Provide the (x, y) coordinate of the cell's center where the given text is located.  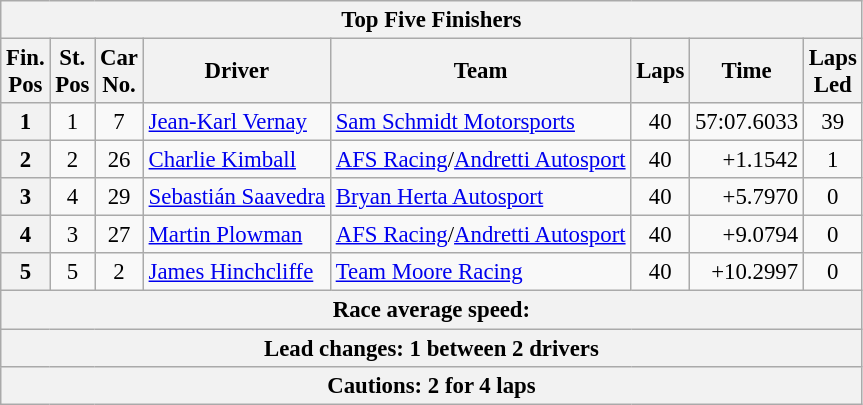
+10.2997 (747, 273)
Time (747, 72)
Race average speed: (432, 310)
Top Five Finishers (432, 20)
Charlie Kimball (236, 160)
Team Moore Racing (480, 273)
Driver (236, 72)
Jean-Karl Vernay (236, 122)
27 (120, 235)
39 (832, 122)
Team (480, 72)
+1.1542 (747, 160)
Martin Plowman (236, 235)
Fin.Pos (26, 72)
James Hinchcliffe (236, 273)
CarNo. (120, 72)
Lead changes: 1 between 2 drivers (432, 348)
26 (120, 160)
7 (120, 122)
Cautions: 2 for 4 laps (432, 385)
LapsLed (832, 72)
+5.7970 (747, 197)
+9.0794 (747, 235)
Sebastián Saavedra (236, 197)
57:07.6033 (747, 122)
Bryan Herta Autosport (480, 197)
Sam Schmidt Motorsports (480, 122)
St.Pos (72, 72)
Laps (660, 72)
29 (120, 197)
